Find where the given text appears and provide that cell's center as (x, y) coordinate. 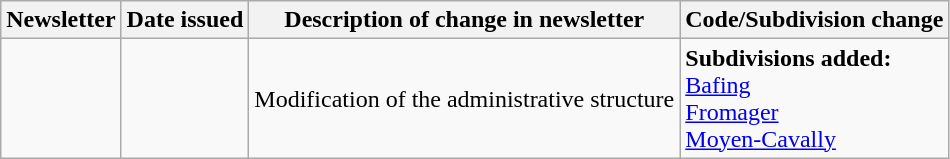
Modification of the administrative structure (464, 98)
Code/Subdivision change (814, 20)
Newsletter (61, 20)
Subdivisions added: Bafing Fromager Moyen-Cavally (814, 98)
Date issued (185, 20)
Description of change in newsletter (464, 20)
